Return [x, y] of the center of cell containing provided text 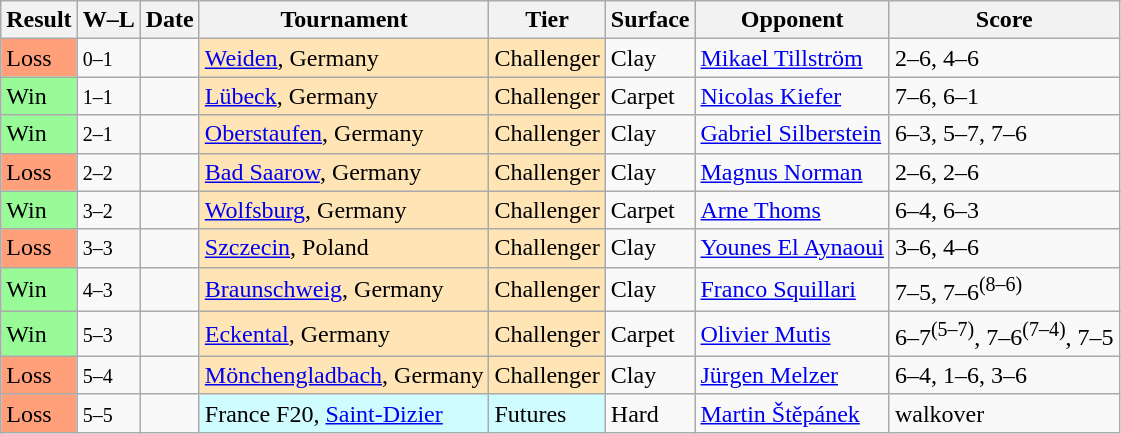
Tournament [344, 20]
5–5 [108, 413]
4–3 [108, 290]
France F20, Saint-Dizier [344, 413]
Braunschweig, Germany [344, 290]
Mönchengladbach, Germany [344, 375]
Hard [650, 413]
Weiden, Germany [344, 58]
2–6, 2–6 [1004, 172]
Szczecin, Poland [344, 248]
Nicolas Kiefer [792, 96]
6–3, 5–7, 7–6 [1004, 134]
Martin Štěpánek [792, 413]
Futures [547, 413]
Franco Squillari [792, 290]
1–1 [108, 96]
0–1 [108, 58]
walkover [1004, 413]
6–4, 1–6, 3–6 [1004, 375]
Bad Saarow, Germany [344, 172]
Olivier Mutis [792, 334]
Date [170, 20]
5–4 [108, 375]
Wolfsburg, Germany [344, 210]
Magnus Norman [792, 172]
Arne Thoms [792, 210]
Oberstaufen, Germany [344, 134]
Surface [650, 20]
3–6, 4–6 [1004, 248]
Gabriel Silberstein [792, 134]
3–3 [108, 248]
2–6, 4–6 [1004, 58]
Result [39, 20]
2–1 [108, 134]
3–2 [108, 210]
6–7(5–7), 7–6(7–4), 7–5 [1004, 334]
W–L [108, 20]
6–4, 6–3 [1004, 210]
Younes El Aynaoui [792, 248]
Opponent [792, 20]
Lübeck, Germany [344, 96]
2–2 [108, 172]
7–5, 7–6(8–6) [1004, 290]
7–6, 6–1 [1004, 96]
Jürgen Melzer [792, 375]
Mikael Tillström [792, 58]
Score [1004, 20]
Tier [547, 20]
Eckental, Germany [344, 334]
5–3 [108, 334]
